Pinpoint the cell where the given text exists, returning its (x, y) midpoint coordinate. 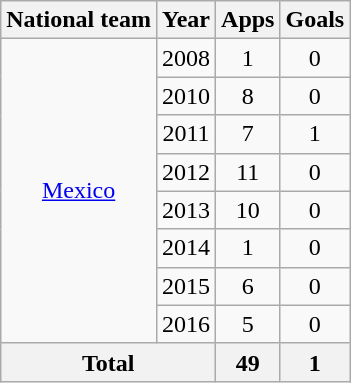
5 (248, 324)
2010 (186, 96)
49 (248, 362)
Year (186, 20)
2008 (186, 58)
11 (248, 172)
2011 (186, 134)
6 (248, 286)
Total (108, 362)
Apps (248, 20)
2012 (186, 172)
2014 (186, 248)
2013 (186, 210)
Mexico (79, 191)
2016 (186, 324)
8 (248, 96)
10 (248, 210)
7 (248, 134)
2015 (186, 286)
Goals (315, 20)
National team (79, 20)
